Detect which cell encompasses the target text, then output its [X, Y] center coordinate. 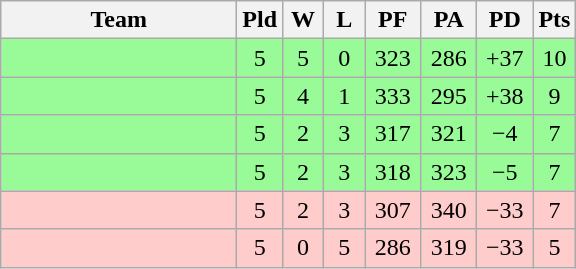
PA [449, 20]
307 [393, 210]
−5 [505, 172]
Pld [260, 20]
317 [393, 134]
9 [554, 96]
10 [554, 58]
340 [449, 210]
−4 [505, 134]
+37 [505, 58]
318 [393, 172]
W [304, 20]
Team [119, 20]
321 [449, 134]
Pts [554, 20]
1 [344, 96]
319 [449, 248]
+38 [505, 96]
L [344, 20]
295 [449, 96]
333 [393, 96]
4 [304, 96]
PF [393, 20]
PD [505, 20]
